Pinpoint the cell where the given text exists, returning its (x, y) midpoint coordinate. 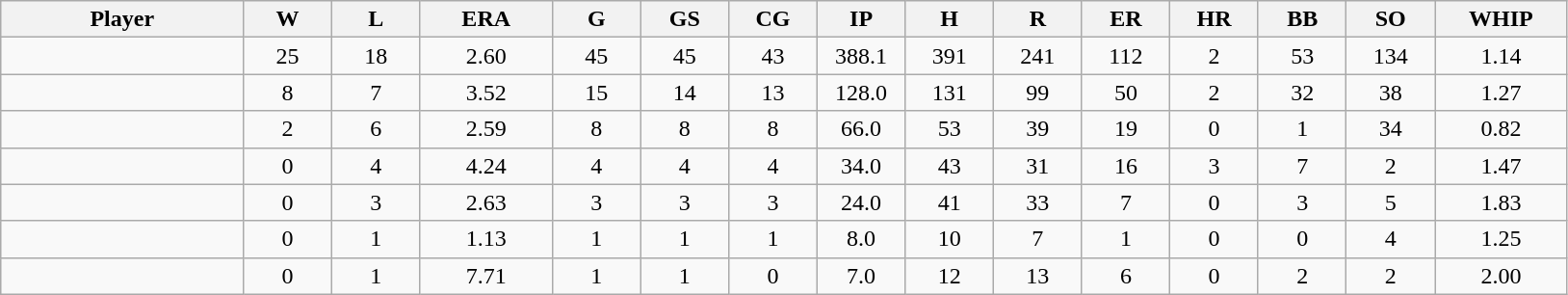
4.24 (485, 166)
7.0 (861, 276)
391 (950, 56)
L (376, 19)
3.52 (485, 93)
12 (950, 276)
R (1038, 19)
34.0 (861, 166)
SO (1391, 19)
2.59 (485, 129)
Player (122, 19)
1.47 (1502, 166)
G (596, 19)
24.0 (861, 202)
15 (596, 93)
2.00 (1502, 276)
112 (1126, 56)
134 (1391, 56)
19 (1126, 129)
1.14 (1502, 56)
5 (1391, 202)
128.0 (861, 93)
1.83 (1502, 202)
16 (1126, 166)
50 (1126, 93)
2.63 (485, 202)
8.0 (861, 239)
ERA (485, 19)
1.25 (1502, 239)
H (950, 19)
BB (1302, 19)
388.1 (861, 56)
39 (1038, 129)
1.13 (485, 239)
W (288, 19)
18 (376, 56)
GS (685, 19)
7.71 (485, 276)
IP (861, 19)
34 (1391, 129)
131 (950, 93)
38 (1391, 93)
31 (1038, 166)
25 (288, 56)
14 (685, 93)
33 (1038, 202)
2.60 (485, 56)
CG (773, 19)
32 (1302, 93)
1.27 (1502, 93)
10 (950, 239)
WHIP (1502, 19)
241 (1038, 56)
0.82 (1502, 129)
41 (950, 202)
99 (1038, 93)
66.0 (861, 129)
HR (1215, 19)
ER (1126, 19)
